Determine the [X, Y] coordinate at the center of the cell enclosing the given text.  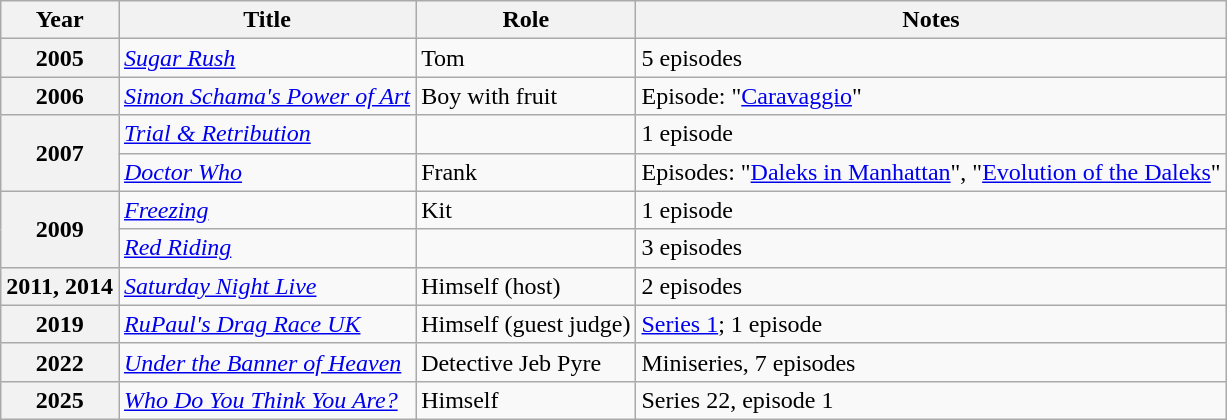
Series 22, episode 1 [931, 400]
2007 [60, 153]
Himself (guest judge) [526, 324]
Sugar Rush [266, 58]
2 episodes [931, 286]
Kit [526, 210]
Episodes: "Daleks in Manhattan", "Evolution of the Daleks" [931, 172]
Miniseries, 7 episodes [931, 362]
Saturday Night Live [266, 286]
Under the Banner of Heaven [266, 362]
Simon Schama's Power of Art [266, 96]
Trial & Retribution [266, 134]
2005 [60, 58]
5 episodes [931, 58]
Who Do You Think You Are? [266, 400]
Red Riding [266, 248]
Tom [526, 58]
Detective Jeb Pyre [526, 362]
Year [60, 20]
2011, 2014 [60, 286]
2006 [60, 96]
Series 1; 1 episode [931, 324]
3 episodes [931, 248]
Notes [931, 20]
Title [266, 20]
Role [526, 20]
RuPaul's Drag Race UK [266, 324]
Boy with fruit [526, 96]
Doctor Who [266, 172]
Freezing [266, 210]
2009 [60, 229]
Episode: "Caravaggio" [931, 96]
2022 [60, 362]
Frank [526, 172]
Himself [526, 400]
2019 [60, 324]
2025 [60, 400]
Himself (host) [526, 286]
